Return the (x, y) coordinate for the center point of the cell that contains the specified text.  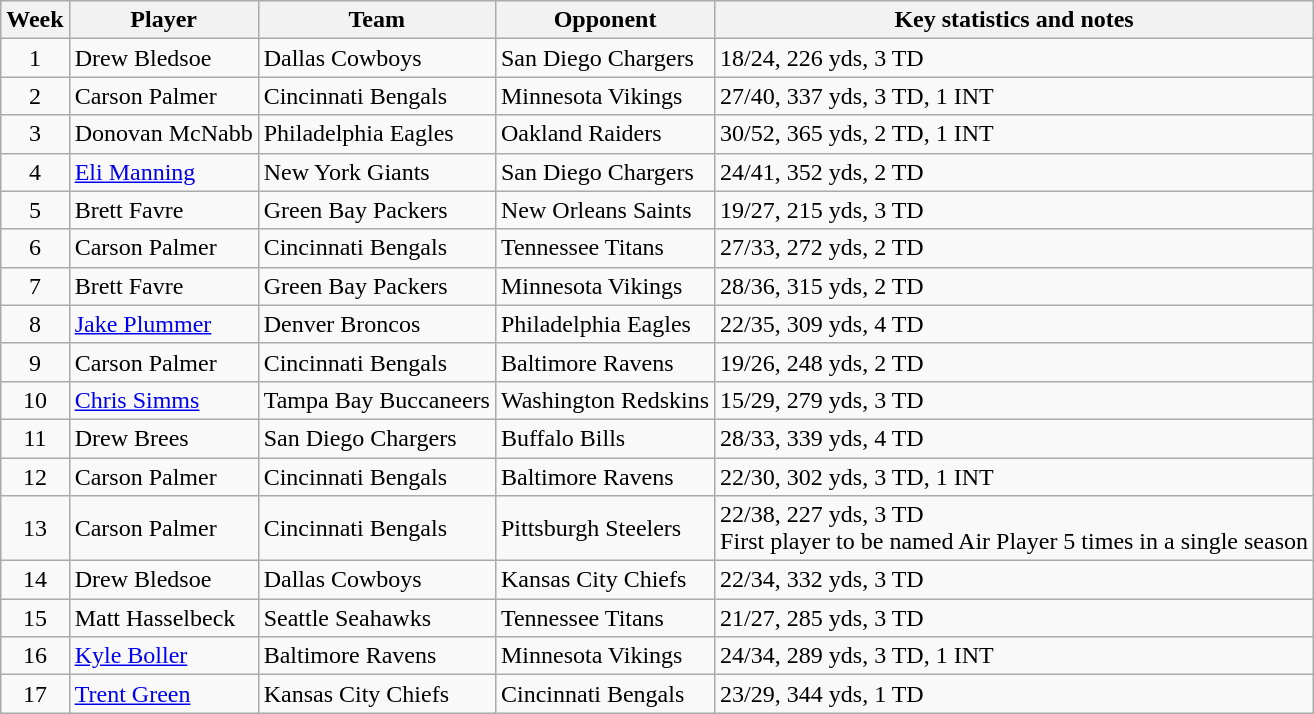
12 (35, 477)
15/29, 279 yds, 3 TD (1014, 400)
Matt Hasselbeck (164, 618)
Player (164, 20)
Drew Brees (164, 438)
22/34, 332 yds, 3 TD (1014, 580)
10 (35, 400)
Pittsburgh Steelers (604, 528)
Donovan McNabb (164, 134)
23/29, 344 yds, 1 TD (1014, 694)
Week (35, 20)
Eli Manning (164, 172)
Oakland Raiders (604, 134)
30/52, 365 yds, 2 TD, 1 INT (1014, 134)
New Orleans Saints (604, 210)
Key statistics and notes (1014, 20)
Buffalo Bills (604, 438)
7 (35, 286)
Denver Broncos (376, 324)
27/40, 337 yds, 3 TD, 1 INT (1014, 96)
3 (35, 134)
11 (35, 438)
28/33, 339 yds, 4 TD (1014, 438)
9 (35, 362)
22/35, 309 yds, 4 TD (1014, 324)
Kyle Boller (164, 656)
18/24, 226 yds, 3 TD (1014, 58)
21/27, 285 yds, 3 TD (1014, 618)
22/30, 302 yds, 3 TD, 1 INT (1014, 477)
Tampa Bay Buccaneers (376, 400)
13 (35, 528)
Team (376, 20)
2 (35, 96)
19/26, 248 yds, 2 TD (1014, 362)
27/33, 272 yds, 2 TD (1014, 248)
Seattle Seahawks (376, 618)
6 (35, 248)
24/41, 352 yds, 2 TD (1014, 172)
5 (35, 210)
8 (35, 324)
16 (35, 656)
15 (35, 618)
Chris Simms (164, 400)
17 (35, 694)
Trent Green (164, 694)
Jake Plummer (164, 324)
14 (35, 580)
Opponent (604, 20)
24/34, 289 yds, 3 TD, 1 INT (1014, 656)
19/27, 215 yds, 3 TD (1014, 210)
Washington Redskins (604, 400)
28/36, 315 yds, 2 TD (1014, 286)
22/38, 227 yds, 3 TDFirst player to be named Air Player 5 times in a single season (1014, 528)
1 (35, 58)
4 (35, 172)
New York Giants (376, 172)
